Provide the [x, y] coordinate of the cell's center where the given text is located.  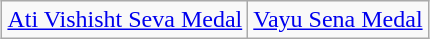
Ati Vishisht Seva Medal [125, 20]
Vayu Sena Medal [338, 20]
